Determine the (X, Y) coordinate at the center of the cell enclosing the given text.  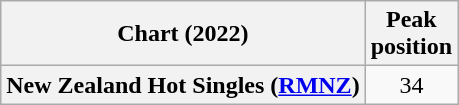
Chart (2022) (183, 34)
Peakposition (411, 34)
34 (411, 85)
New Zealand Hot Singles (RMNZ) (183, 85)
